Output the (X, Y) coordinate of the center of the cell containing the given text.  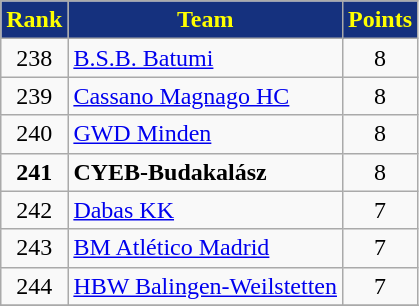
B.S.B. Batumi (206, 58)
CYEB-Budakalász (206, 172)
HBW Balingen-Weilstetten (206, 286)
Dabas KK (206, 210)
Cassano Magnago HC (206, 96)
244 (34, 286)
Points (380, 20)
BM Atlético Madrid (206, 248)
241 (34, 172)
239 (34, 96)
240 (34, 134)
Rank (34, 20)
Team (206, 20)
238 (34, 58)
243 (34, 248)
242 (34, 210)
GWD Minden (206, 134)
